Search for the cell housing the specified text and yield its [X, Y] center coordinate. 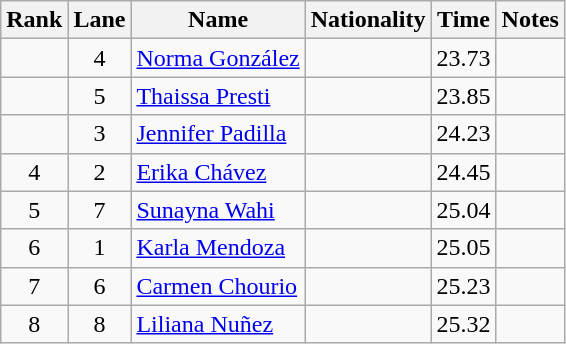
1 [100, 248]
24.23 [464, 134]
24.45 [464, 172]
25.05 [464, 248]
2 [100, 172]
Nationality [368, 20]
Time [464, 20]
Notes [530, 20]
Name [218, 20]
Erika Chávez [218, 172]
25.04 [464, 210]
Lane [100, 20]
Rank [34, 20]
Carmen Chourio [218, 286]
25.32 [464, 324]
Norma González [218, 58]
Liliana Nuñez [218, 324]
Jennifer Padilla [218, 134]
Sunayna Wahi [218, 210]
23.73 [464, 58]
3 [100, 134]
23.85 [464, 96]
Karla Mendoza [218, 248]
25.23 [464, 286]
Thaissa Presti [218, 96]
